Capture the cell that displays the provided text and extract its [X, Y] central coordinate. 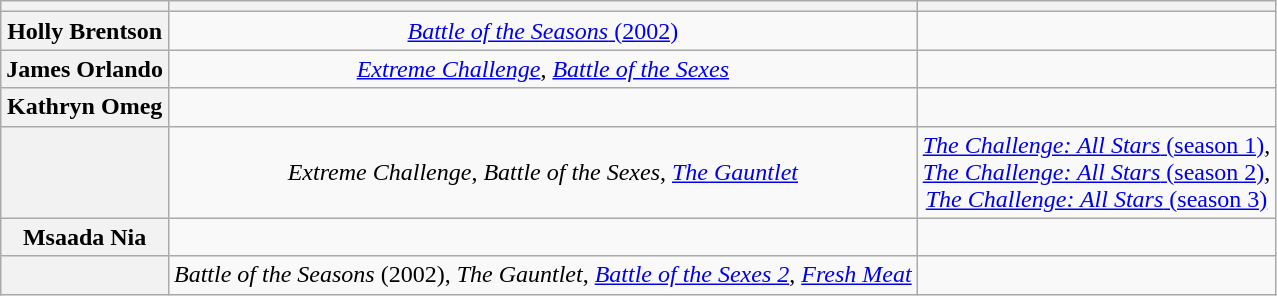
Extreme Challenge, Battle of the Sexes [542, 69]
Kathryn Omeg [85, 107]
Msaada Nia [85, 237]
Extreme Challenge, Battle of the Sexes, The Gauntlet [542, 172]
Battle of the Seasons (2002) [542, 31]
Battle of the Seasons (2002), The Gauntlet, Battle of the Sexes 2, Fresh Meat [542, 275]
The Challenge: All Stars (season 1),The Challenge: All Stars (season 2),The Challenge: All Stars (season 3) [1096, 172]
James Orlando [85, 69]
Holly Brentson [85, 31]
